Locate the cell with the specified text and output its (X, Y) center coordinate. 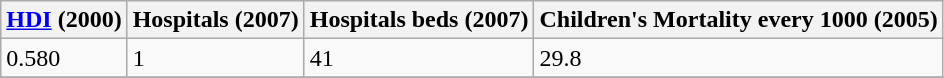
Children's Mortality every 1000 (2005) (738, 20)
0.580 (64, 58)
Hospitals beds (2007) (419, 20)
41 (419, 58)
1 (216, 58)
29.8 (738, 58)
Hospitals (2007) (216, 20)
HDI (2000) (64, 20)
